Scan for the cell matching the given text and deliver its (X, Y) coordinate at center. 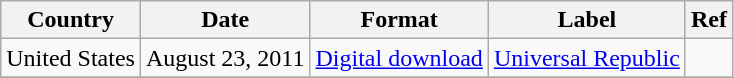
Digital download (399, 58)
Label (586, 20)
Format (399, 20)
August 23, 2011 (225, 58)
Ref (708, 20)
Universal Republic (586, 58)
Date (225, 20)
United States (71, 58)
Country (71, 20)
